Identify which cell holds the provided text, then report its (X, Y) central coordinate. 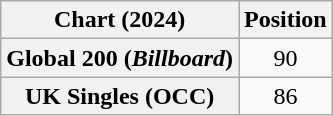
Global 200 (Billboard) (120, 58)
Chart (2024) (120, 20)
90 (285, 58)
86 (285, 96)
UK Singles (OCC) (120, 96)
Position (285, 20)
